Return [x, y] of the center of cell containing provided text 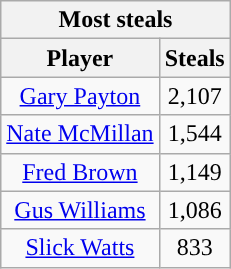
Gary Payton [80, 96]
1,086 [194, 210]
833 [194, 248]
Steals [194, 58]
Most steals [116, 20]
2,107 [194, 96]
Fred Brown [80, 172]
1,149 [194, 172]
Gus Williams [80, 210]
1,544 [194, 134]
Slick Watts [80, 248]
Nate McMillan [80, 134]
Player [80, 58]
